Pinpoint the cell where the given text exists, returning its [x, y] midpoint coordinate. 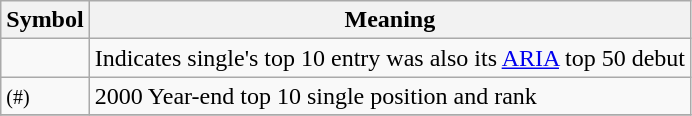
Indicates single's top 10 entry was also its ARIA top 50 debut [390, 58]
(#) [45, 96]
Meaning [390, 20]
Symbol [45, 20]
2000 Year-end top 10 single position and rank [390, 96]
